Locate the cell with the specified text and output its (X, Y) center coordinate. 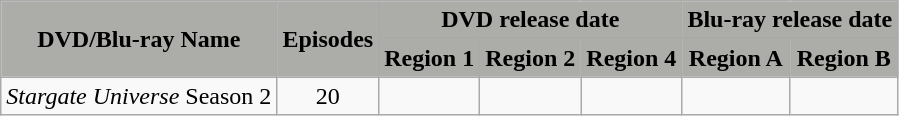
Region B (844, 58)
Region A (736, 58)
Region 4 (632, 58)
20 (328, 96)
Region 1 (430, 58)
Stargate Universe Season 2 (139, 96)
Blu-ray release date (790, 20)
Episodes (328, 39)
DVD/Blu-ray Name (139, 39)
Region 2 (530, 58)
DVD release date (530, 20)
